Provide the (x, y) coordinate of the cell's center where the given text is located.  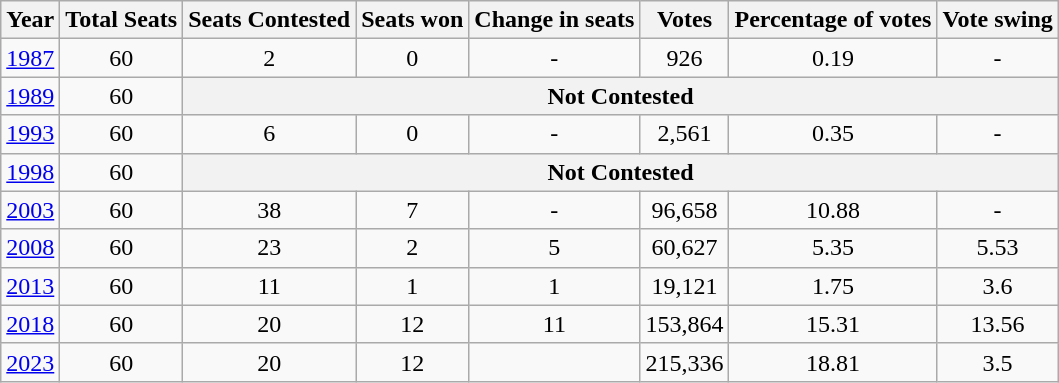
5 (554, 248)
5.53 (998, 248)
18.81 (833, 362)
1.75 (833, 286)
6 (270, 134)
38 (270, 210)
13.56 (998, 324)
19,121 (684, 286)
2013 (30, 286)
Year (30, 20)
96,658 (684, 210)
7 (412, 210)
5.35 (833, 248)
2003 (30, 210)
2018 (30, 324)
10.88 (833, 210)
215,336 (684, 362)
3.5 (998, 362)
Seats won (412, 20)
2023 (30, 362)
153,864 (684, 324)
23 (270, 248)
Change in seats (554, 20)
Seats Contested (270, 20)
3.6 (998, 286)
Votes (684, 20)
1993 (30, 134)
Percentage of votes (833, 20)
15.31 (833, 324)
2008 (30, 248)
60,627 (684, 248)
0.19 (833, 58)
2,561 (684, 134)
Total Seats (122, 20)
1998 (30, 172)
926 (684, 58)
1989 (30, 96)
0.35 (833, 134)
Vote swing (998, 20)
1987 (30, 58)
